Return the [x, y] coordinate for the center point of the cell that contains the specified text.  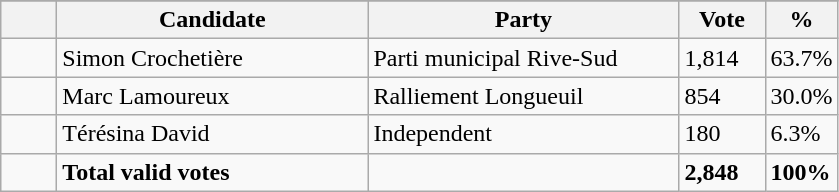
Marc Lamoureux [212, 96]
Total valid votes [212, 172]
Vote [722, 20]
Ralliement Longueuil [524, 96]
Independent [524, 134]
180 [722, 134]
Candidate [212, 20]
Party [524, 20]
854 [722, 96]
63.7% [802, 58]
Térésina David [212, 134]
6.3% [802, 134]
1,814 [722, 58]
Simon Crochetière [212, 58]
100% [802, 172]
2,848 [722, 172]
Parti municipal Rive-Sud [524, 58]
30.0% [802, 96]
% [802, 20]
